Identify which cell holds the provided text, then report its [X, Y] central coordinate. 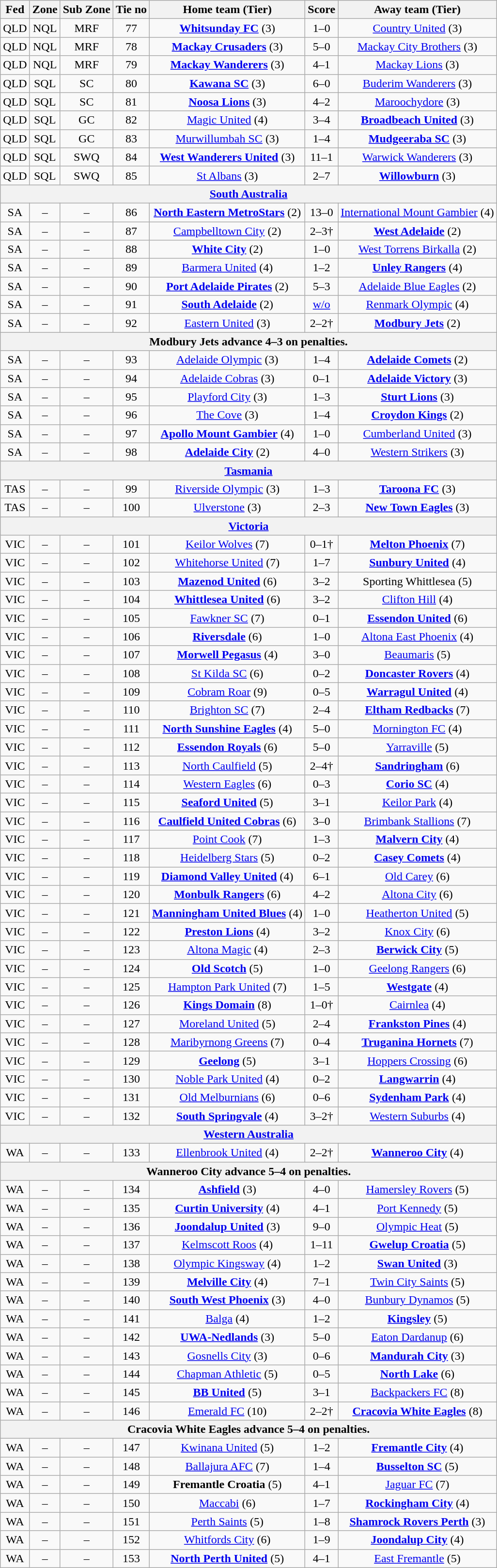
149 [131, 1485]
Eastern United (3) [228, 323]
Victoria [249, 526]
2–4† [322, 765]
Moreland United (5) [228, 1024]
Whitfords City (6) [228, 1540]
Hamersley Rovers (5) [418, 1190]
Gwelup Croatia (5) [418, 1245]
84 [131, 157]
Mackay City Brothers (3) [418, 47]
w/o [322, 305]
Melton Phoenix (7) [418, 544]
Preston Lions (4) [228, 931]
Monbulk Rangers (6) [228, 895]
West Torrens Birkalla (2) [418, 249]
13–0 [322, 212]
Sporting Whittlesea (5) [418, 581]
88 [131, 249]
122 [131, 931]
Buderim Wanderers (3) [418, 83]
Altona Magic (4) [228, 950]
South Adelaide (2) [228, 305]
Kelmscott Roos (4) [228, 1245]
Adelaide Blue Eagles (2) [418, 286]
Kawana SC (3) [228, 83]
93 [131, 360]
Cumberland United (3) [418, 434]
104 [131, 600]
150 [131, 1503]
West Adelaide (2) [418, 231]
Truganina Hornets (7) [418, 1042]
Score [322, 10]
UWA-Nedlands (3) [228, 1337]
Apollo Mount Gambier (4) [228, 434]
85 [131, 175]
5–3 [322, 286]
1–8 [322, 1521]
Port Kennedy (5) [418, 1208]
91 [131, 305]
Western Australia [249, 1134]
106 [131, 637]
152 [131, 1540]
127 [131, 1024]
Busselton SC (5) [418, 1466]
Croydon Kings (2) [418, 415]
Old Carey (6) [418, 876]
Wanneroo City (4) [418, 1153]
Morwell Pegasus (4) [228, 655]
Broadbeach United (3) [418, 120]
Fawkner SC (7) [228, 618]
Sydenham Park (4) [418, 1097]
Cobram Roar (9) [228, 692]
Noosa Lions (3) [228, 102]
Knox City (6) [418, 931]
Cracovia White Eagles (8) [418, 1411]
Melville City (4) [228, 1282]
126 [131, 1005]
Kingsley (5) [418, 1319]
Murwillumbah SC (3) [228, 139]
Heatherton United (5) [418, 913]
108 [131, 673]
Zone [45, 10]
148 [131, 1466]
Bunbury Dynamos (5) [418, 1300]
Altona East Phoenix (4) [418, 637]
101 [131, 544]
Country United (3) [418, 28]
Adelaide Victory (3) [418, 378]
Maccabi (6) [228, 1503]
Beaumaris (5) [418, 655]
Joondalup City (4) [418, 1540]
116 [131, 821]
Renmark Olympic (4) [418, 305]
Wanneroo City advance 5–4 on penalties. [249, 1171]
9–0 [322, 1226]
134 [131, 1190]
Playford City (3) [228, 397]
Whitehorse United (7) [228, 563]
141 [131, 1319]
Mazenod United (6) [228, 581]
77 [131, 28]
119 [131, 876]
Mackay Crusaders (3) [228, 47]
112 [131, 747]
98 [131, 452]
Tie no [131, 10]
Mackay Wanderers (3) [228, 65]
97 [131, 434]
0–3 [322, 784]
83 [131, 139]
145 [131, 1392]
90 [131, 286]
The Cove (3) [228, 415]
Sunbury United (4) [418, 563]
142 [131, 1337]
Curtin University (4) [228, 1208]
Gosnells City (3) [228, 1355]
113 [131, 765]
Fremantle Croatia (5) [228, 1485]
Malvern City (4) [418, 839]
Berwick City (5) [418, 950]
North Caulfield (5) [228, 765]
Adelaide Olympic (3) [228, 360]
123 [131, 950]
Manningham United Blues (4) [228, 913]
North Eastern MetroStars (2) [228, 212]
81 [131, 102]
120 [131, 895]
79 [131, 65]
0–4 [322, 1042]
West Wanderers United (3) [228, 157]
Eltham Redbacks (7) [418, 710]
North Sunshine Eagles (4) [228, 729]
135 [131, 1208]
6–0 [322, 83]
115 [131, 802]
105 [131, 618]
BB United (5) [228, 1392]
International Mount Gambier (4) [418, 212]
95 [131, 397]
139 [131, 1282]
Cracovia White Eagles advance 5–4 on penalties. [249, 1429]
Mudgeeraba SC (3) [418, 139]
151 [131, 1521]
7–1 [322, 1282]
Rockingham City (4) [418, 1503]
1–9 [322, 1540]
Geelong (5) [228, 1060]
11–1 [322, 157]
Tasmania [249, 470]
Unley Rangers (4) [418, 268]
2–3† [322, 231]
109 [131, 692]
Ellenbrook United (4) [228, 1153]
111 [131, 729]
99 [131, 489]
Mackay Lions (3) [418, 65]
Eaton Dardanup (6) [418, 1337]
Altona City (6) [418, 895]
Hoppers Crossing (6) [418, 1060]
Brighton SC (7) [228, 710]
6–1 [322, 876]
146 [131, 1411]
131 [131, 1097]
132 [131, 1116]
North Perth United (5) [228, 1558]
Mornington FC (4) [418, 729]
Joondalup United (3) [228, 1226]
Mandurah City (3) [418, 1355]
Kwinana United (5) [228, 1448]
1–11 [322, 1245]
103 [131, 581]
1–5 [322, 987]
Cairnlea (4) [418, 1005]
1–0† [322, 1005]
Heidelberg Stars (5) [228, 858]
Balga (4) [228, 1319]
Away team (Tier) [418, 10]
Adelaide Cobras (3) [228, 378]
89 [131, 268]
86 [131, 212]
Clifton Hill (4) [418, 600]
South West Phoenix (3) [228, 1300]
St Albans (3) [228, 175]
St Kilda SC (6) [228, 673]
Essendon United (6) [418, 618]
Swan United (3) [418, 1263]
Olympic Kingsway (4) [228, 1263]
Twin City Saints (5) [418, 1282]
Emerald FC (10) [228, 1411]
130 [131, 1079]
Yarraville (5) [418, 747]
140 [131, 1300]
Western Eagles (6) [228, 784]
Adelaide Comets (2) [418, 360]
117 [131, 839]
Riverside Olympic (3) [228, 489]
78 [131, 47]
Whittlesea United (6) [228, 600]
Barmera United (4) [228, 268]
Olympic Heat (5) [418, 1226]
Port Adelaide Pirates (2) [228, 286]
143 [131, 1355]
Corio SC (4) [418, 784]
Diamond Valley United (4) [228, 876]
Fed [15, 10]
3–2† [322, 1116]
2–7 [322, 175]
Maribyrnong Greens (7) [228, 1042]
Magic United (4) [228, 120]
128 [131, 1042]
Noble Park United (4) [228, 1079]
137 [131, 1245]
Whitsunday FC (3) [228, 28]
80 [131, 83]
Fremantle City (4) [418, 1448]
Adelaide City (2) [228, 452]
Chapman Athletic (5) [228, 1374]
North Lake (6) [418, 1374]
96 [131, 415]
Doncaster Rovers (4) [418, 673]
129 [131, 1060]
Maroochydore (3) [418, 102]
Warragul United (4) [418, 692]
Westgate (4) [418, 987]
Frankston Pines (4) [418, 1024]
Ballajura AFC (7) [228, 1466]
Shamrock Rovers Perth (3) [418, 1521]
Casey Comets (4) [418, 858]
Campbelltown City (2) [228, 231]
100 [131, 507]
118 [131, 858]
Brimbank Stallions (7) [418, 821]
Caulfield United Cobras (6) [228, 821]
Modbury Jets (2) [418, 323]
Riversdale (6) [228, 637]
Jaguar FC (7) [418, 1485]
Old Scotch (5) [228, 968]
107 [131, 655]
Ulverstone (3) [228, 507]
138 [131, 1263]
Seaford United (5) [228, 802]
Western Strikers (3) [418, 452]
Hampton Park United (7) [228, 987]
Backpackers FC (8) [418, 1392]
114 [131, 784]
Sub Zone [86, 10]
144 [131, 1374]
Modbury Jets advance 4–3 on penalties. [249, 342]
Essendon Royals (6) [228, 747]
0–1† [322, 544]
Old Melburnians (6) [228, 1097]
White City (2) [228, 249]
87 [131, 231]
Sturt Lions (3) [418, 397]
3–4 [322, 120]
133 [131, 1153]
Langwarrin (4) [418, 1079]
Sandringham (6) [418, 765]
Geelong Rangers (6) [418, 968]
South Australia [249, 194]
153 [131, 1558]
82 [131, 120]
102 [131, 563]
New Town Eagles (3) [418, 507]
92 [131, 323]
Kings Domain (8) [228, 1005]
East Fremantle (5) [418, 1558]
Point Cook (7) [228, 839]
124 [131, 968]
125 [131, 987]
Keilor Park (4) [418, 802]
Western Suburbs (4) [418, 1116]
Perth Saints (5) [228, 1521]
Willowburn (3) [418, 175]
Warwick Wanderers (3) [418, 157]
147 [131, 1448]
Home team (Tier) [228, 10]
136 [131, 1226]
Taroona FC (3) [418, 489]
110 [131, 710]
Ashfield (3) [228, 1190]
South Springvale (4) [228, 1116]
94 [131, 378]
121 [131, 913]
Keilor Wolves (7) [228, 544]
